Return (X, Y) of the center of cell containing provided text 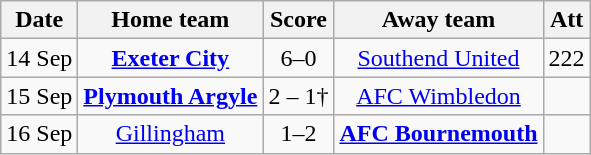
16 Sep (40, 134)
Home team (170, 20)
Plymouth Argyle (170, 96)
AFC Wimbledon (438, 96)
Gillingham (170, 134)
Southend United (438, 58)
1–2 (298, 134)
Exeter City (170, 58)
Att (566, 20)
6–0 (298, 58)
Score (298, 20)
222 (566, 58)
Away team (438, 20)
2 – 1† (298, 96)
15 Sep (40, 96)
Date (40, 20)
AFC Bournemouth (438, 134)
14 Sep (40, 58)
